Scan for the cell matching the given text and deliver its (x, y) coordinate at center. 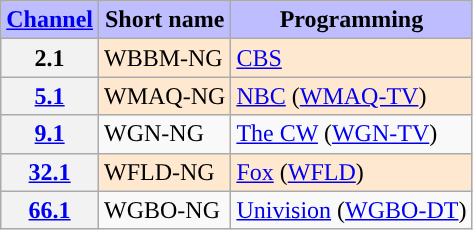
5.1 (50, 96)
NBC (WMAQ-TV) (352, 96)
9.1 (50, 134)
66.1 (50, 210)
Channel (50, 20)
WBBM-NG (165, 58)
WMAQ-NG (165, 96)
Fox (WFLD) (352, 172)
WGN-NG (165, 134)
2.1 (50, 58)
Programming (352, 20)
The CW (WGN-TV) (352, 134)
WFLD-NG (165, 172)
CBS (352, 58)
WGBO-NG (165, 210)
Univision (WGBO-DT) (352, 210)
Short name (165, 20)
32.1 (50, 172)
